Extract the (X, Y) coordinate from the center of the cell holding the provided text.  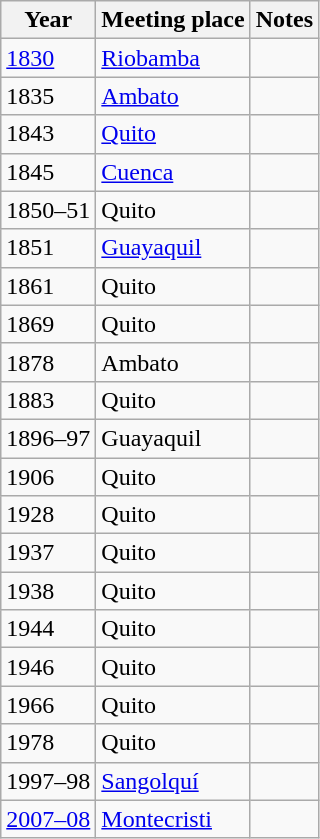
1869 (48, 324)
1878 (48, 362)
Year (48, 20)
Cuenca (173, 172)
Sangolquí (173, 781)
1937 (48, 553)
Riobamba (173, 58)
Notes (284, 20)
1938 (48, 591)
1883 (48, 400)
1966 (48, 705)
1850–51 (48, 210)
Montecristi (173, 819)
1843 (48, 134)
1978 (48, 743)
1835 (48, 96)
1861 (48, 286)
1830 (48, 58)
1946 (48, 667)
1906 (48, 477)
1928 (48, 515)
1997–98 (48, 781)
1851 (48, 248)
Meeting place (173, 20)
2007–08 (48, 819)
1845 (48, 172)
1896–97 (48, 438)
1944 (48, 629)
